Output the [x, y] coordinate of the center of the cell containing the given text.  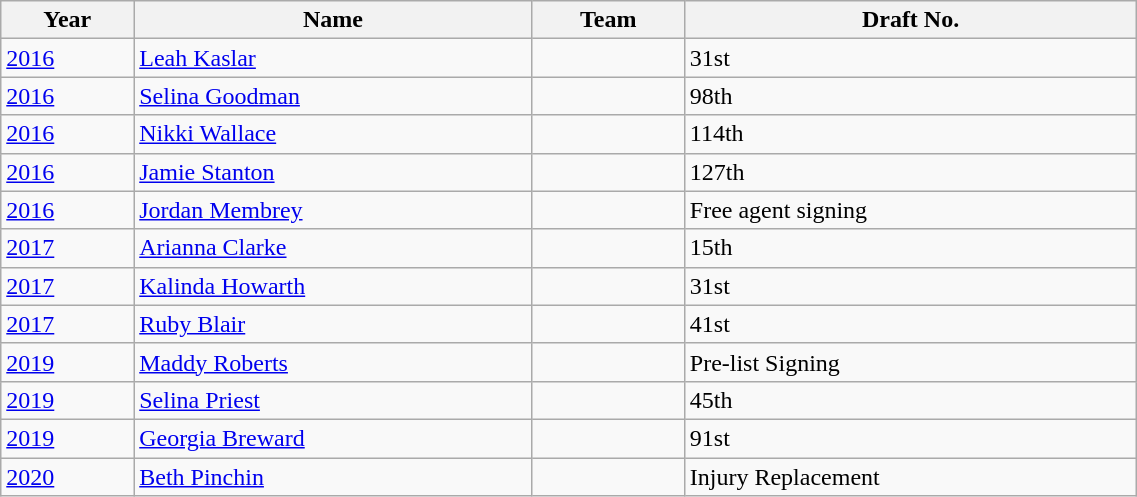
91st [910, 438]
15th [910, 248]
Ruby Blair [334, 324]
Year [68, 20]
Selina Priest [334, 400]
Georgia Breward [334, 438]
Free agent signing [910, 210]
Kalinda Howarth [334, 286]
41st [910, 324]
Pre-list Signing [910, 362]
Injury Replacement [910, 477]
Selina Goodman [334, 96]
127th [910, 172]
Beth Pinchin [334, 477]
Jamie Stanton [334, 172]
98th [910, 96]
Jordan Membrey [334, 210]
Maddy Roberts [334, 362]
2020 [68, 477]
Team [608, 20]
45th [910, 400]
Leah Kaslar [334, 58]
Draft No. [910, 20]
Name [334, 20]
Arianna Clarke [334, 248]
114th [910, 134]
Nikki Wallace [334, 134]
